Pinpoint the cell where the given text exists, returning its (x, y) midpoint coordinate. 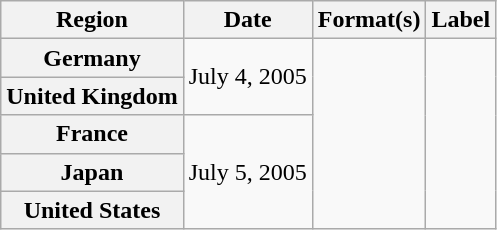
United Kingdom (92, 96)
Region (92, 20)
July 5, 2005 (248, 172)
France (92, 134)
United States (92, 210)
Label (461, 20)
July 4, 2005 (248, 77)
Format(s) (369, 20)
Germany (92, 58)
Japan (92, 172)
Date (248, 20)
